Search for the cell housing the specified text and yield its [X, Y] center coordinate. 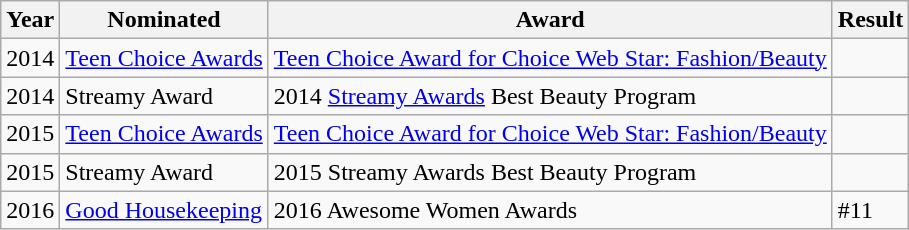
Result [870, 20]
#11 [870, 210]
2015 Streamy Awards Best Beauty Program [550, 172]
2016 [30, 210]
Year [30, 20]
Good Housekeeping [164, 210]
2014 Streamy Awards Best Beauty Program [550, 96]
Award [550, 20]
2016 Awesome Women Awards [550, 210]
Nominated [164, 20]
